Find where the given text appears and provide that cell's center as (x, y) coordinate. 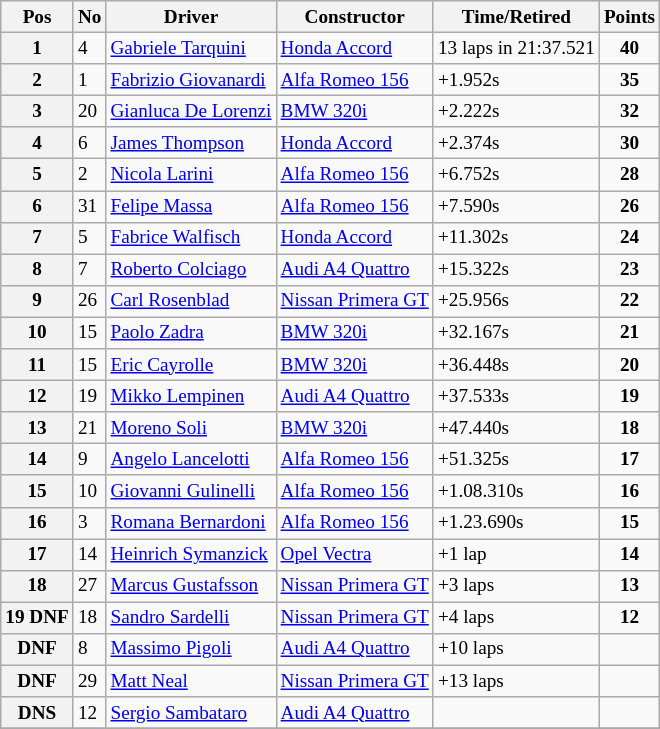
+6.752s (516, 175)
Giovanni Gulinelli (191, 491)
Sandro Sardelli (191, 618)
Gianluca De Lorenzi (191, 111)
32 (629, 111)
DNS (38, 713)
Matt Neal (191, 681)
Angelo Lancelotti (191, 460)
James Thompson (191, 143)
+10 laps (516, 649)
Paolo Zadra (191, 333)
Massimo Pigoli (191, 649)
+15.322s (516, 270)
29 (90, 681)
Opel Vectra (354, 554)
40 (629, 48)
Time/Retired (516, 17)
+1.23.690s (516, 523)
Felipe Massa (191, 206)
24 (629, 238)
+2.374s (516, 143)
+1.952s (516, 80)
31 (90, 206)
+7.590s (516, 206)
Constructor (354, 17)
Sergio Sambataro (191, 713)
Fabrizio Giovanardi (191, 80)
Roberto Colciago (191, 270)
+1.08.310s (516, 491)
Fabrice Walfisch (191, 238)
27 (90, 586)
Eric Cayrolle (191, 365)
19 DNF (38, 618)
Mikko Lempinen (191, 396)
+32.167s (516, 333)
+47.440s (516, 428)
+3 laps (516, 586)
35 (629, 80)
28 (629, 175)
+11.302s (516, 238)
Pos (38, 17)
Nicola Larini (191, 175)
+25.956s (516, 301)
Gabriele Tarquini (191, 48)
Heinrich Symanzick (191, 554)
Romana Bernardoni (191, 523)
Marcus Gustafsson (191, 586)
23 (629, 270)
11 (38, 365)
+37.533s (516, 396)
30 (629, 143)
No (90, 17)
Driver (191, 17)
22 (629, 301)
+1 lap (516, 554)
Moreno Soli (191, 428)
+2.222s (516, 111)
+13 laps (516, 681)
Points (629, 17)
Carl Rosenblad (191, 301)
+4 laps (516, 618)
13 laps in 21:37.521 (516, 48)
+36.448s (516, 365)
+51.325s (516, 460)
